Scan for the cell matching the given text and deliver its [X, Y] coordinate at center. 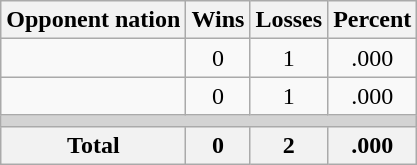
Opponent nation [94, 20]
Wins [218, 20]
Percent [372, 20]
Losses [289, 20]
2 [289, 145]
Total [94, 145]
